Scan for the cell matching the given text and deliver its [x, y] coordinate at center. 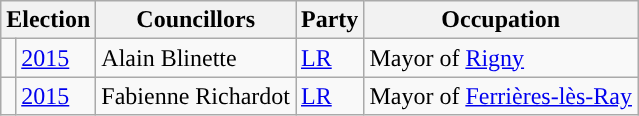
Fabienne Richardot [196, 96]
Councillors [196, 20]
Election [48, 20]
Mayor of Ferrières-lès-Ray [501, 96]
Occupation [501, 20]
Mayor of Rigny [501, 58]
Alain Blinette [196, 58]
Party [330, 20]
